Identify which cell holds the provided text, then report its (X, Y) central coordinate. 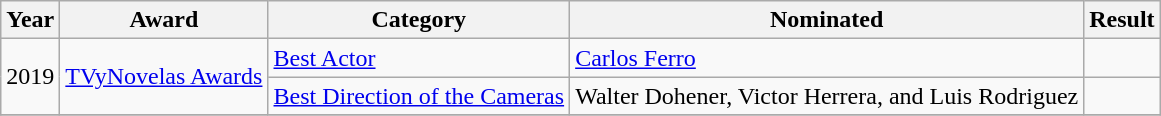
Walter Dohener, Victor Herrera, and Luis Rodriguez (827, 96)
Category (419, 20)
Nominated (827, 20)
Result (1122, 20)
Year (30, 20)
TVyNovelas Awards (164, 77)
2019 (30, 77)
Award (164, 20)
Carlos Ferro (827, 58)
Best Direction of the Cameras (419, 96)
Best Actor (419, 58)
